Pinpoint the cell where the given text exists, returning its (X, Y) midpoint coordinate. 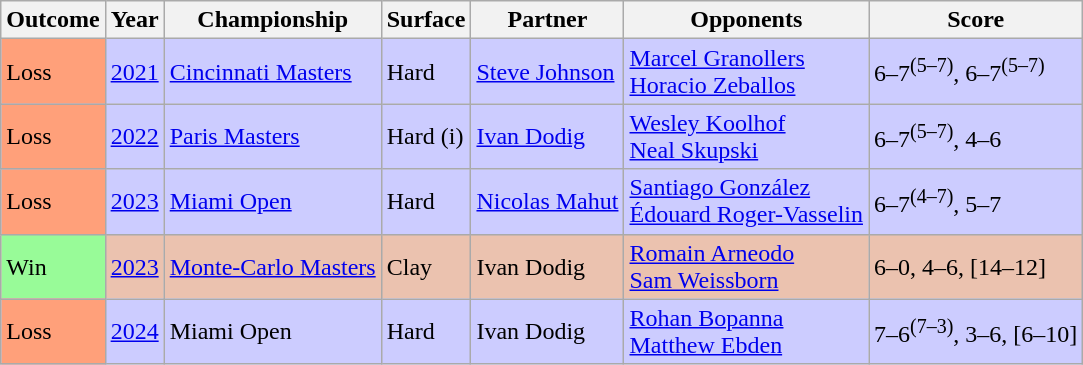
Outcome (53, 20)
Score (975, 20)
2021 (134, 72)
Partner (548, 20)
6–7(4–7), 5–7 (975, 202)
Opponents (746, 20)
Championship (272, 20)
Rohan Bopanna Matthew Ebden (746, 332)
6–0, 4–6, [14–12] (975, 266)
2022 (134, 136)
Cincinnati Masters (272, 72)
Surface (426, 20)
Santiago González Édouard Roger-Vasselin (746, 202)
7–6(7–3), 3–6, [6–10] (975, 332)
6–7(5–7), 6–7(5–7) (975, 72)
Win (53, 266)
Steve Johnson (548, 72)
Romain Arneodo Sam Weissborn (746, 266)
Nicolas Mahut (548, 202)
Monte-Carlo Masters (272, 266)
Wesley Koolhof Neal Skupski (746, 136)
Paris Masters (272, 136)
Hard (i) (426, 136)
Clay (426, 266)
2024 (134, 332)
Marcel Granollers Horacio Zeballos (746, 72)
Year (134, 20)
6–7(5–7), 4–6 (975, 136)
